For the text-containing cell, return its midpoint in (x, y) coordinate format. 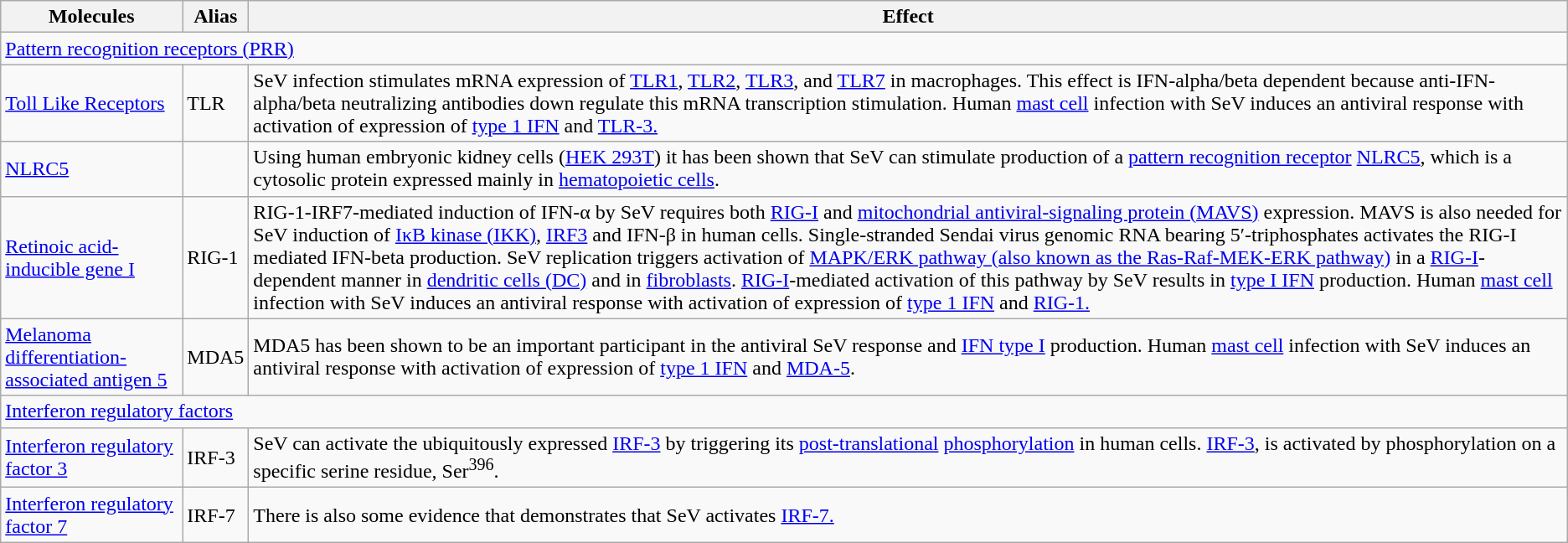
NLRC5 (92, 169)
Interferon regulatory factor 7 (92, 515)
Retinoic acid-inducible gene I (92, 257)
Effect (908, 17)
TLR (216, 103)
IRF-3 (216, 458)
Interferon regulatory factors (784, 411)
Alias (216, 17)
Toll Like Receptors (92, 103)
MDA5 (216, 357)
Pattern recognition receptors (PRR) (784, 49)
RIG-1 (216, 257)
There is also some evidence that demonstrates that SeV activates IRF-7. (908, 515)
Molecules (92, 17)
Interferon regulatory factor 3 (92, 458)
IRF-7 (216, 515)
Melanoma differentiation-associated antigen 5 (92, 357)
